Scan for the cell matching the given text and deliver its (x, y) coordinate at center. 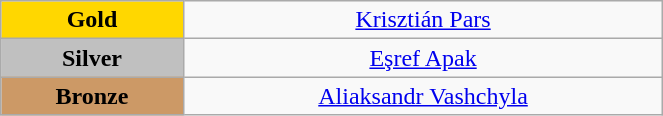
Gold (92, 20)
Krisztián Pars (423, 20)
Silver (92, 58)
Eşref Apak (423, 58)
Bronze (92, 96)
Aliaksandr Vashchyla (423, 96)
